Determine the [x, y] coordinate at the center of the cell enclosing the given text.  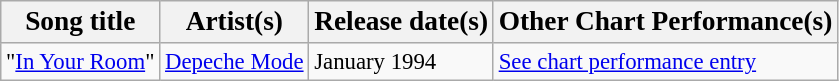
Release date(s) [402, 22]
January 1994 [402, 62]
See chart performance entry [665, 62]
Depeche Mode [234, 62]
Other Chart Performance(s) [665, 22]
Artist(s) [234, 22]
Song title [80, 22]
"In Your Room" [80, 62]
